For the text-containing cell, return its midpoint in [x, y] coordinate format. 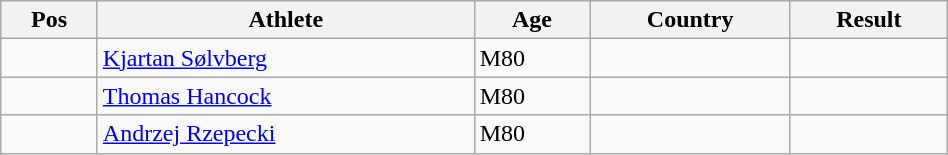
Result [868, 20]
Athlete [286, 20]
Thomas Hancock [286, 96]
Andrzej Rzepecki [286, 134]
Age [532, 20]
Country [690, 20]
Pos [50, 20]
Kjartan Sølvberg [286, 58]
